Provide the (x, y) coordinate of the cell's center where the given text is located.  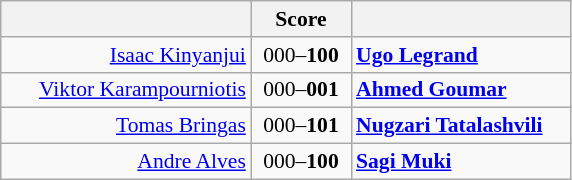
000–001 (301, 90)
Sagi Muki (461, 162)
000–101 (301, 126)
Nugzari Tatalashvili (461, 126)
Tomas Bringas (126, 126)
Ugo Legrand (461, 55)
Andre Alves (126, 162)
Score (301, 19)
Isaac Kinyanjui (126, 55)
Viktor Karampourniotis (126, 90)
Ahmed Goumar (461, 90)
